Capture the cell that displays the provided text and extract its [X, Y] central coordinate. 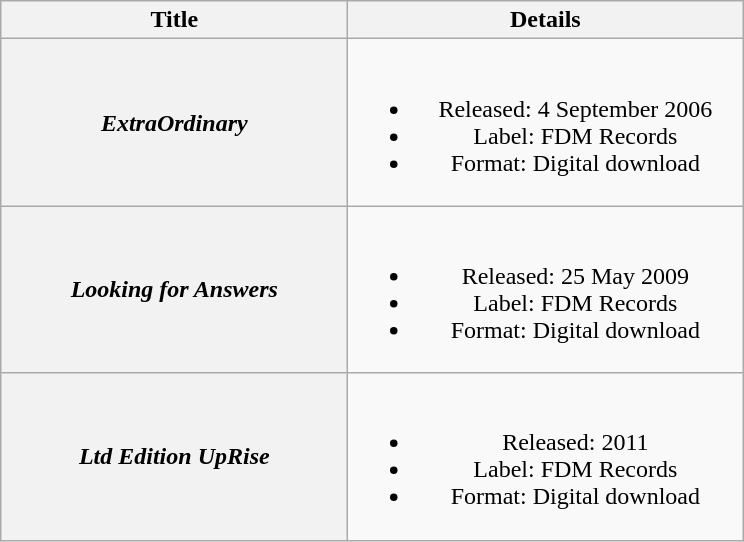
Title [174, 20]
Released: 2011Label: FDM RecordsFormat: Digital download [546, 456]
Looking for Answers [174, 290]
Details [546, 20]
Released: 4 September 2006Label: FDM RecordsFormat: Digital download [546, 122]
Ltd Edition UpRise [174, 456]
Released: 25 May 2009Label: FDM RecordsFormat: Digital download [546, 290]
ExtraOrdinary [174, 122]
